Locate the cell with the specified text and output its [x, y] center coordinate. 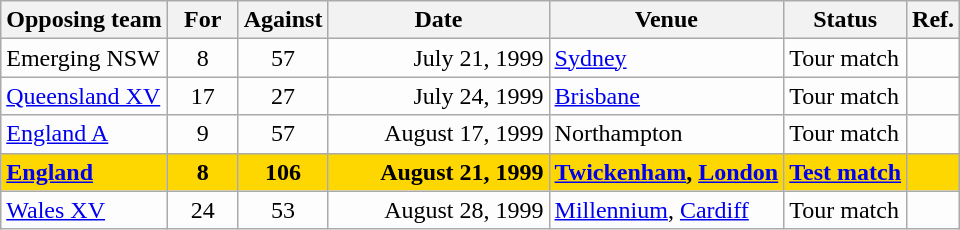
Opposing team [84, 20]
August 21, 1999 [438, 172]
Wales XV [84, 210]
Queensland XV [84, 96]
24 [202, 210]
Twickenham, London [666, 172]
106 [283, 172]
August 17, 1999 [438, 134]
Ref. [934, 20]
England [84, 172]
Venue [666, 20]
17 [202, 96]
July 21, 1999 [438, 58]
Test match [846, 172]
Emerging NSW [84, 58]
27 [283, 96]
Status [846, 20]
August 28, 1999 [438, 210]
Date [438, 20]
Brisbane [666, 96]
July 24, 1999 [438, 96]
Northampton [666, 134]
Sydney [666, 58]
England A [84, 134]
9 [202, 134]
For [202, 20]
53 [283, 210]
Against [283, 20]
Millennium, Cardiff [666, 210]
